Detect which cell encompasses the target text, then output its [x, y] center coordinate. 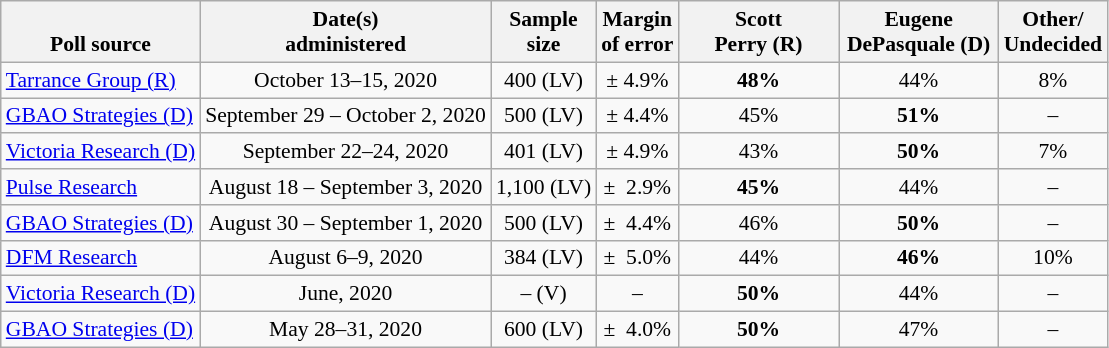
October 13–15, 2020 [346, 80]
August 6–9, 2020 [346, 258]
Poll source [100, 32]
401 (LV) [544, 152]
Date(s)administered [346, 32]
51% [919, 116]
September 22–24, 2020 [346, 152]
± 5.0% [637, 258]
± 2.9% [637, 187]
Marginof error [637, 32]
Tarrance Group (R) [100, 80]
43% [758, 152]
May 28–31, 2020 [346, 330]
September 29 – October 2, 2020 [346, 116]
47% [919, 330]
8% [1053, 80]
10% [1053, 258]
384 (LV) [544, 258]
400 (LV) [544, 80]
EugeneDePasquale (D) [919, 32]
7% [1053, 152]
600 (LV) [544, 330]
± 4.0% [637, 330]
48% [758, 80]
1,100 (LV) [544, 187]
June, 2020 [346, 294]
ScottPerry (R) [758, 32]
Pulse Research [100, 187]
Other/Undecided [1053, 32]
August 30 – September 1, 2020 [346, 223]
August 18 – September 3, 2020 [346, 187]
Samplesize [544, 32]
DFM Research [100, 258]
– (V) [544, 294]
